Find where the given text appears and provide that cell's center as [x, y] coordinate. 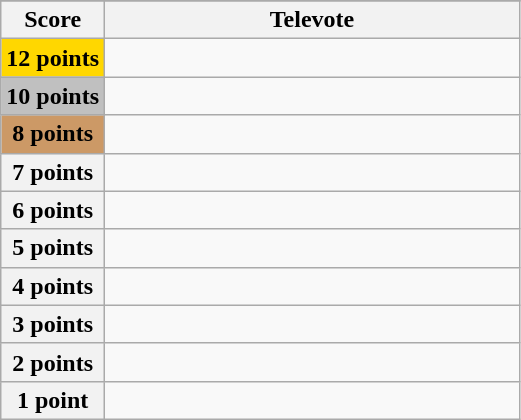
1 point [53, 400]
5 points [53, 248]
3 points [53, 324]
2 points [53, 362]
Televote [312, 20]
10 points [53, 96]
7 points [53, 172]
8 points [53, 134]
Score [53, 20]
12 points [53, 58]
6 points [53, 210]
4 points [53, 286]
